Identify which cell holds the provided text, then report its [X, Y] central coordinate. 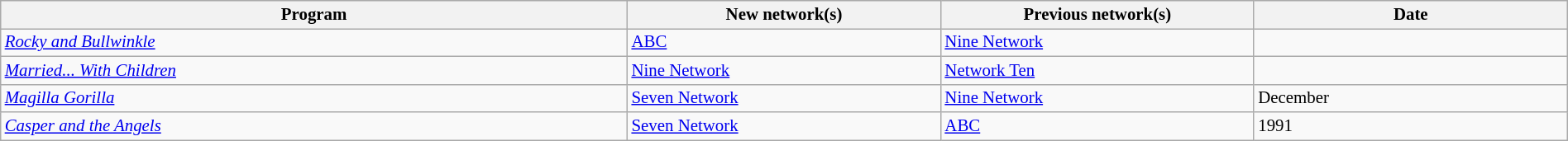
Magilla Gorilla [314, 98]
Rocky and Bullwinkle [314, 42]
Married... With Children [314, 70]
Date [1411, 15]
December [1411, 98]
New network(s) [784, 15]
Previous network(s) [1097, 15]
Casper and the Angels [314, 126]
Program [314, 15]
1991 [1411, 126]
Network Ten [1097, 70]
